Identify which cell holds the provided text, then report its (x, y) central coordinate. 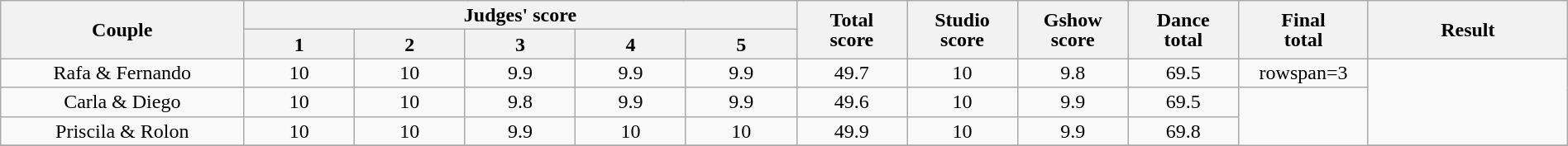
Studioscore (963, 30)
Judges' score (520, 15)
49.9 (852, 130)
Carla & Diego (122, 102)
Gshowscore (1073, 30)
49.7 (852, 73)
1 (299, 45)
4 (631, 45)
Totalscore (852, 30)
69.8 (1183, 130)
Couple (122, 30)
5 (741, 45)
Rafa & Fernando (122, 73)
Result (1467, 30)
Finaltotal (1303, 30)
rowspan=3 (1303, 73)
49.6 (852, 102)
3 (520, 45)
Priscila & Rolon (122, 130)
Dancetotal (1183, 30)
2 (409, 45)
